From the cell containing the given text, extract its center point as (X, Y) coordinate. 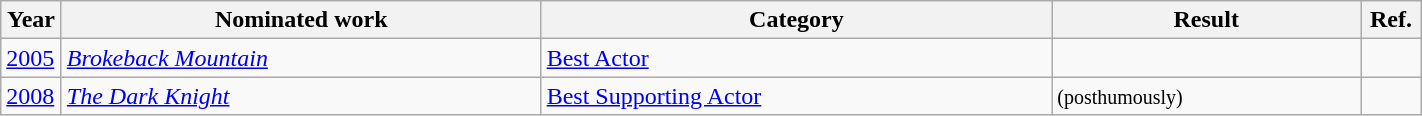
(posthumously) (1206, 96)
2005 (32, 58)
The Dark Knight (301, 96)
Year (32, 20)
2008 (32, 96)
Best Supporting Actor (796, 96)
Brokeback Mountain (301, 58)
Best Actor (796, 58)
Ref. (1392, 20)
Result (1206, 20)
Nominated work (301, 20)
Category (796, 20)
